Capture the cell that displays the provided text and extract its [X, Y] central coordinate. 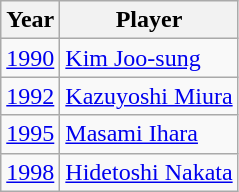
1995 [30, 134]
Year [30, 20]
Player [149, 20]
Kim Joo-sung [149, 58]
1992 [30, 96]
Hidetoshi Nakata [149, 172]
1990 [30, 58]
Masami Ihara [149, 134]
1998 [30, 172]
Kazuyoshi Miura [149, 96]
